Provide the [X, Y] coordinate of the cell's center where the given text is located.  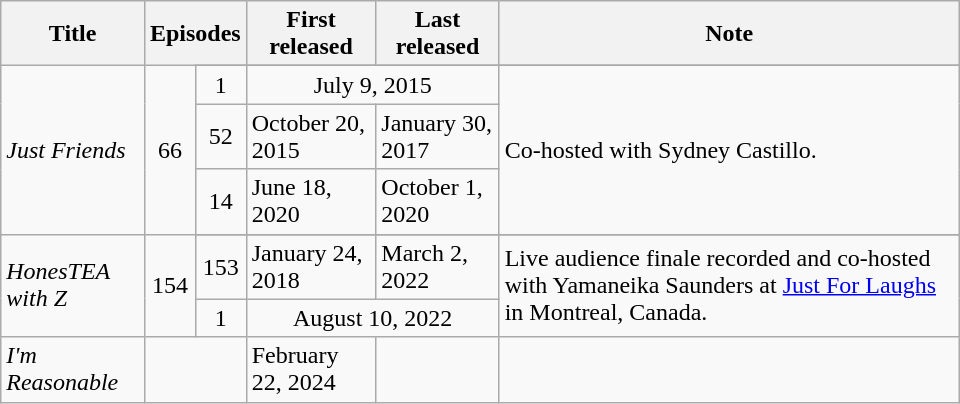
153 [220, 266]
June 18, 2020 [311, 202]
52 [220, 136]
January 30, 2017 [438, 136]
14 [220, 202]
October 1, 2020 [438, 202]
Note [729, 34]
Just Friends [73, 150]
Title [73, 34]
July 9, 2015 [372, 85]
February 22, 2024 [311, 370]
Episodes [195, 34]
I'm Reasonable [73, 370]
HonesTEA with Z [73, 286]
October 20, 2015 [311, 136]
154 [170, 286]
Co-hosted with Sydney Castillo. [729, 150]
Live audience finale recorded and co-hosted with Yamaneika Saunders at Just For Laughs in Montreal, Canada. [729, 286]
Last released [438, 34]
March 2, 2022 [438, 266]
First released [311, 34]
August 10, 2022 [372, 318]
January 24, 2018 [311, 266]
66 [170, 150]
